Identify which cell holds the provided text, then report its (x, y) central coordinate. 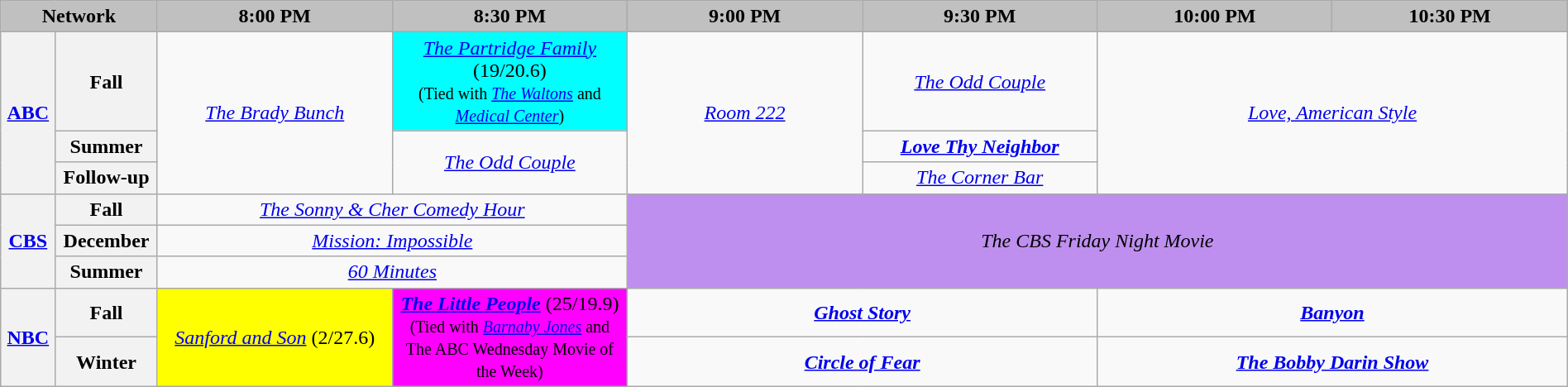
8:30 PM (509, 17)
December (106, 241)
The CBS Friday Night Movie (1097, 241)
The Little People (25/19.9)(Tied with Barnaby Jones and The ABC Wednesday Movie of the Week) (509, 337)
8:00 PM (275, 17)
60 Minutes (392, 272)
NBC (28, 337)
Follow-up (106, 178)
Network (79, 17)
9:00 PM (744, 17)
10:30 PM (1450, 17)
The Bobby Darin Show (1332, 362)
CBS (28, 241)
Banyon (1332, 313)
Circle of Fear (862, 362)
Ghost Story (862, 313)
Love, American Style (1332, 112)
The Brady Bunch (275, 112)
The Corner Bar (980, 178)
10:00 PM (1215, 17)
ABC (28, 112)
The Sonny & Cher Comedy Hour (392, 209)
Mission: Impossible (392, 241)
Winter (106, 362)
The Partridge Family (19/20.6)(Tied with The Waltons and Medical Center) (509, 81)
9:30 PM (980, 17)
Sanford and Son (2/27.6) (275, 337)
Room 222 (744, 112)
Love Thy Neighbor (980, 146)
